Return (x, y) of the center of cell containing provided text 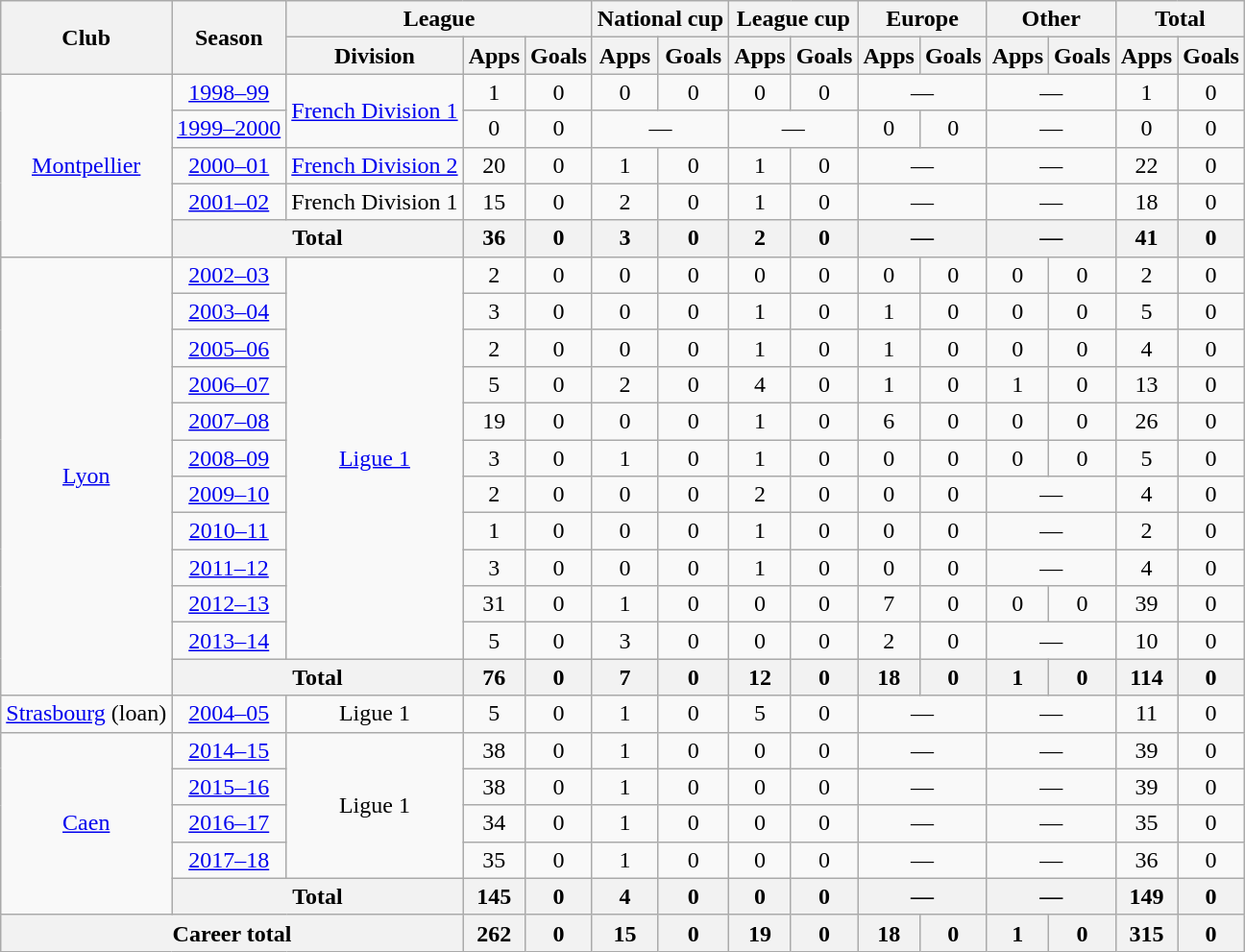
League cup (793, 19)
315 (1146, 933)
2010–11 (229, 531)
Club (86, 37)
2000–01 (229, 165)
French Division 2 (375, 165)
2008–09 (229, 458)
13 (1146, 384)
2006–07 (229, 384)
Lyon (86, 476)
6 (889, 421)
Caen (86, 823)
Division (375, 56)
12 (760, 677)
Career total (232, 933)
Other (1051, 19)
262 (494, 933)
149 (1146, 896)
2005–06 (229, 348)
2004–05 (229, 714)
22 (1146, 165)
Strasbourg (loan) (86, 714)
41 (1146, 238)
31 (494, 604)
2003–04 (229, 311)
2016–17 (229, 823)
2007–08 (229, 421)
11 (1146, 714)
114 (1146, 677)
National cup (660, 19)
2001–02 (229, 202)
2011–12 (229, 568)
2012–13 (229, 604)
Europe (922, 19)
2017–18 (229, 860)
34 (494, 823)
10 (1146, 641)
League (440, 19)
2013–14 (229, 641)
2009–10 (229, 495)
Montpellier (86, 165)
76 (494, 677)
145 (494, 896)
Season (229, 37)
1998–99 (229, 92)
2002–03 (229, 275)
2014–15 (229, 750)
26 (1146, 421)
2015–16 (229, 787)
20 (494, 165)
1999–2000 (229, 129)
